Provide the (x, y) coordinate of the cell's center where the given text is located.  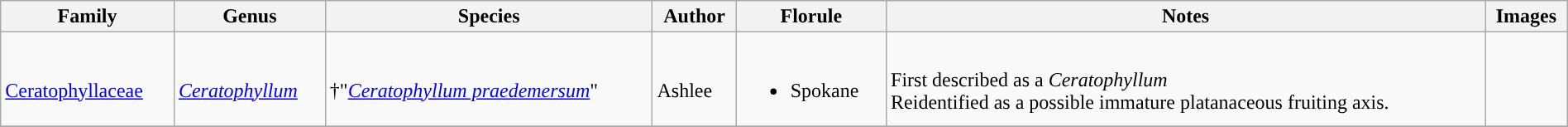
Images (1527, 17)
Genus (250, 17)
Ceratophyllaceae (88, 80)
Ceratophyllum (250, 80)
Florule (810, 17)
Ashlee (695, 80)
First described as a CeratophyllumReidentified as a possible immature platanaceous fruiting axis. (1186, 80)
Author (695, 17)
Species (489, 17)
Spokane (810, 80)
Family (88, 17)
Notes (1186, 17)
†"Ceratophyllum praedemersum" (489, 80)
